For the text-containing cell, return its midpoint in [x, y] coordinate format. 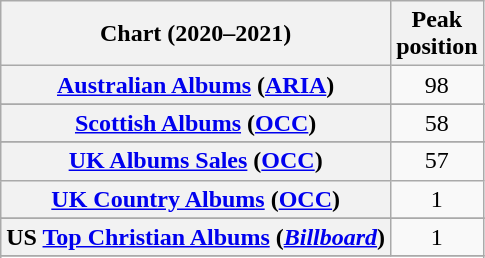
Scottish Albums (OCC) [196, 123]
58 [437, 123]
UK Country Albums (OCC) [196, 199]
Peakposition [437, 34]
US Top Christian Albums (Billboard) [196, 237]
Chart (2020–2021) [196, 34]
Australian Albums (ARIA) [196, 85]
UK Albums Sales (OCC) [196, 161]
57 [437, 161]
98 [437, 85]
